Provide the [X, Y] coordinate of the cell's center where the given text is located.  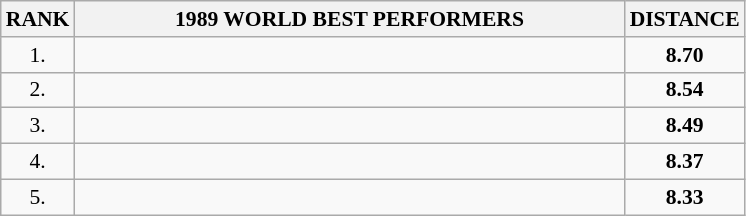
DISTANCE [685, 19]
RANK [38, 19]
2. [38, 90]
8.37 [685, 162]
3. [38, 126]
4. [38, 162]
8.33 [685, 197]
5. [38, 197]
8.54 [685, 90]
8.70 [685, 55]
8.49 [685, 126]
1989 WORLD BEST PERFORMERS [349, 19]
1. [38, 55]
